Detect which cell encompasses the target text, then output its (x, y) center coordinate. 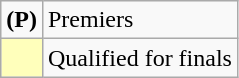
Qualified for finals (140, 58)
(P) (22, 20)
Premiers (140, 20)
